Search for the cell housing the specified text and yield its [x, y] center coordinate. 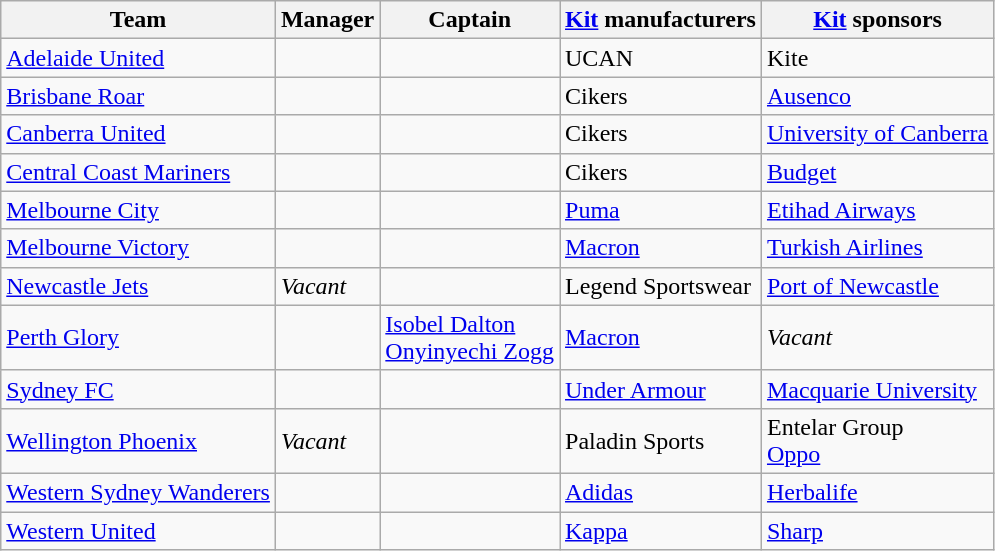
Isobel Dalton Onyinyechi Zogg [470, 338]
Herbalife [877, 492]
University of Canberra [877, 134]
Paladin Sports [661, 440]
Captain [470, 20]
Entelar Group Oppo [877, 440]
Kappa [661, 531]
Team [138, 20]
Sydney FC [138, 389]
Turkish Airlines [877, 248]
Adelaide United [138, 58]
Macquarie University [877, 389]
Ausenco [877, 96]
Puma [661, 210]
Western Sydney Wanderers [138, 492]
Port of Newcastle [877, 286]
Legend Sportswear [661, 286]
Kite [877, 58]
Under Armour [661, 389]
Perth Glory [138, 338]
Central Coast Mariners [138, 172]
Kit manufacturers [661, 20]
Brisbane Roar [138, 96]
UCAN [661, 58]
Newcastle Jets [138, 286]
Kit sponsors [877, 20]
Manager [327, 20]
Melbourne Victory [138, 248]
Adidas [661, 492]
Western United [138, 531]
Wellington Phoenix [138, 440]
Etihad Airways [877, 210]
Canberra United [138, 134]
Budget [877, 172]
Sharp [877, 531]
Melbourne City [138, 210]
